Provide the [X, Y] coordinate of the cell's center where the given text is located.  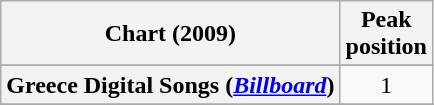
Greece Digital Songs (Billboard) [170, 85]
Peakposition [386, 34]
1 [386, 85]
Chart (2009) [170, 34]
